Locate the cell with the specified text and output its (x, y) center coordinate. 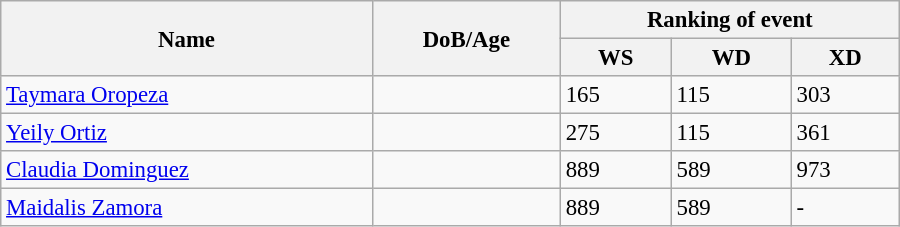
275 (616, 133)
XD (845, 58)
WD (731, 58)
DoB/Age (466, 38)
303 (845, 95)
Name (187, 38)
Yeily Ortiz (187, 133)
165 (616, 95)
WS (616, 58)
- (845, 208)
361 (845, 133)
Taymara Oropeza (187, 95)
973 (845, 170)
Maidalis Zamora (187, 208)
Ranking of event (730, 20)
Claudia Dominguez (187, 170)
